Scan for the cell matching the given text and deliver its [x, y] coordinate at center. 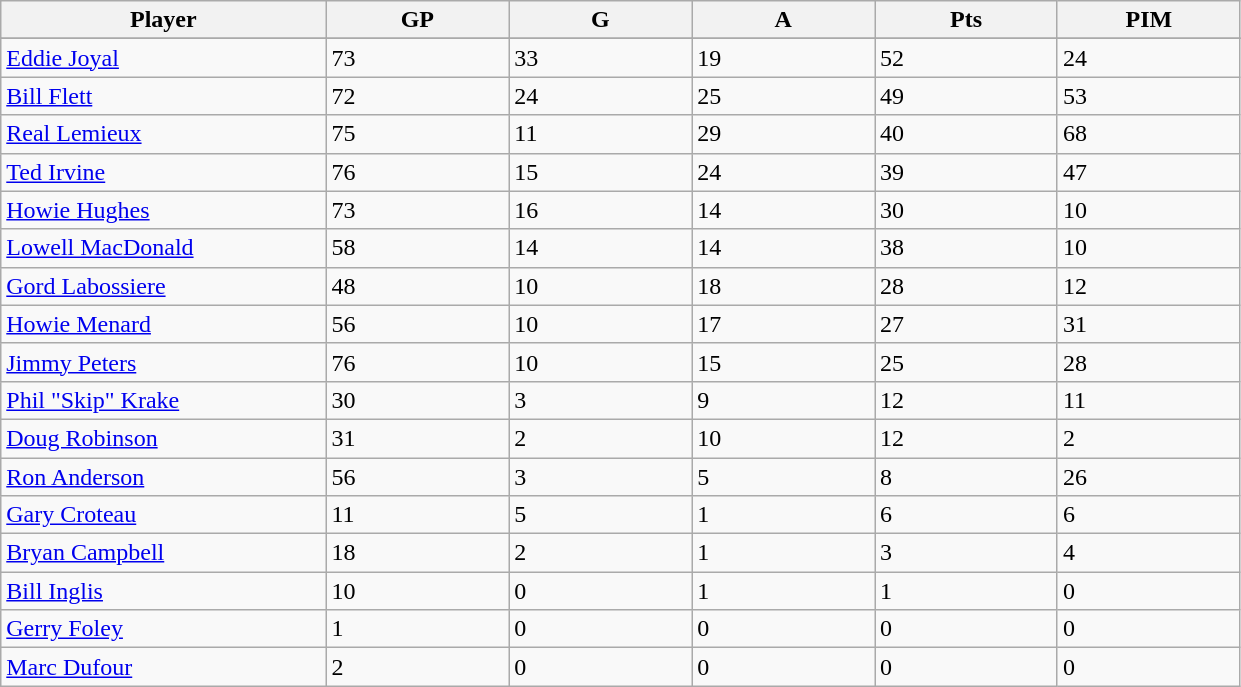
29 [784, 134]
Pts [966, 20]
19 [784, 58]
16 [600, 210]
75 [418, 134]
Jimmy Peters [164, 362]
Gord Labossiere [164, 286]
52 [966, 58]
GP [418, 20]
33 [600, 58]
G [600, 20]
Ron Anderson [164, 477]
53 [1148, 96]
A [784, 20]
68 [1148, 134]
Phil "Skip" Krake [164, 400]
Marc Dufour [164, 667]
48 [418, 286]
9 [784, 400]
Real Lemieux [164, 134]
Lowell MacDonald [164, 248]
40 [966, 134]
8 [966, 477]
39 [966, 172]
PIM [1148, 20]
Bill Flett [164, 96]
Eddie Joyal [164, 58]
Ted Irvine [164, 172]
27 [966, 324]
47 [1148, 172]
Gary Croteau [164, 515]
49 [966, 96]
4 [1148, 553]
Howie Hughes [164, 210]
Bryan Campbell [164, 553]
38 [966, 248]
17 [784, 324]
26 [1148, 477]
Howie Menard [164, 324]
Bill Inglis [164, 591]
72 [418, 96]
Gerry Foley [164, 629]
58 [418, 248]
Player [164, 20]
Doug Robinson [164, 438]
